Provide the (x, y) coordinate of the cell's center where the given text is located.  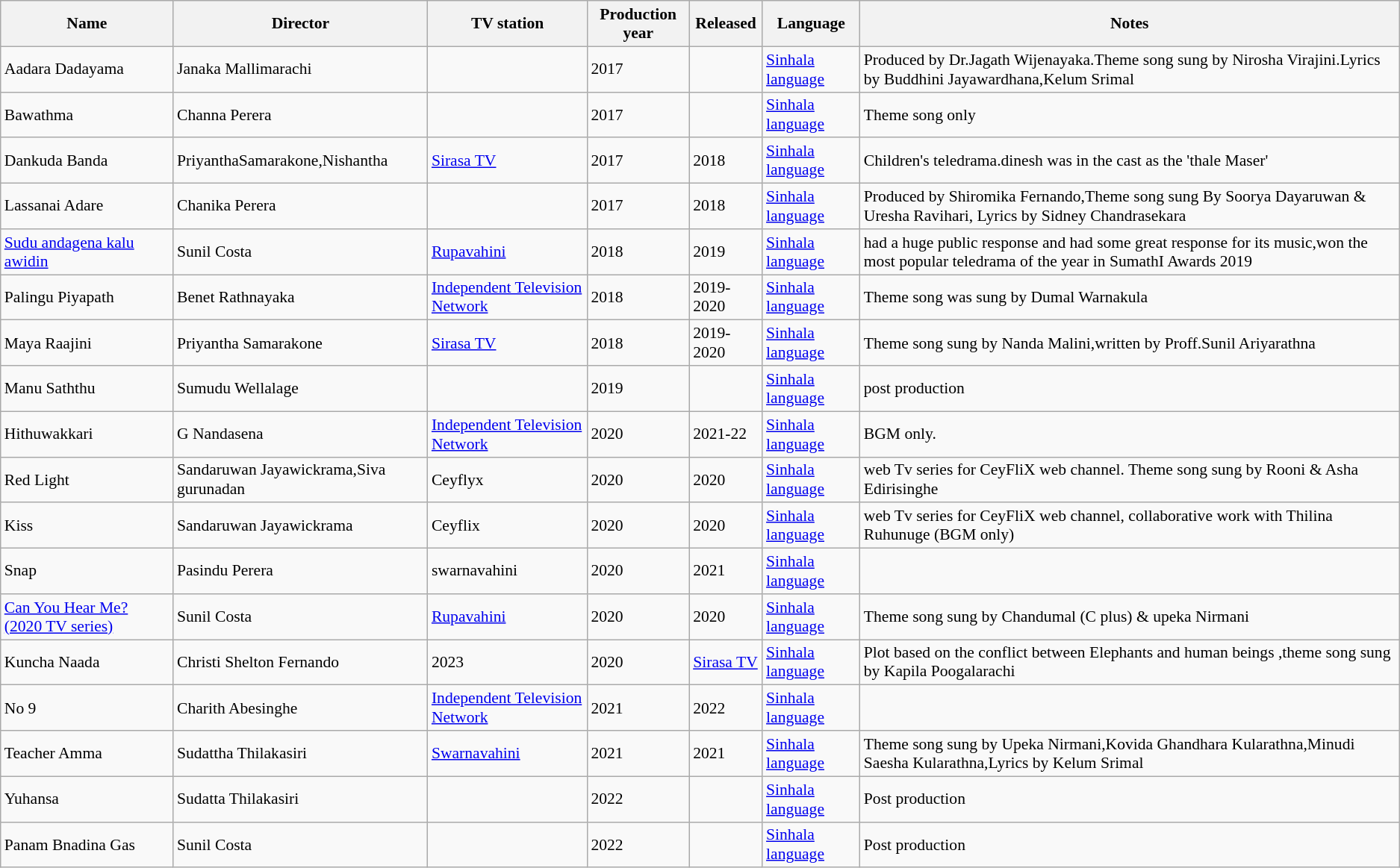
No 9 (87, 708)
2023 (508, 663)
Ceyflyx (508, 479)
web Tv series for CeyFliX web channel, collaborative work with Thilina Ruhunuge (BGM only) (1130, 525)
Janaka Mallimarachi (300, 69)
Palingu Piyapath (87, 297)
Manu Saththu (87, 388)
Dankuda Banda (87, 161)
Sandaruwan Jayawickrama (300, 525)
Theme song sung by Upeka Nirmani,Kovida Ghandhara Kularathna,Minudi Saesha Kularathna,Lyrics by Kelum Srimal (1130, 754)
Panam Bnadina Gas (87, 845)
Sudatta Thilakasiri (300, 799)
had a huge public response and had some great response for its music,won the most popular teledrama of the year in SumathI Awards 2019 (1130, 252)
Sudu andagena kalu awidin (87, 252)
Sumudu Wellalage (300, 388)
Lassanai Adare (87, 206)
Produced by Dr.Jagath Wijenayaka.Theme song sung by Nirosha Virajini.Lyrics by Buddhini Jayawardhana,Kelum Srimal (1130, 69)
Hithuwakkari (87, 434)
Kuncha Naada (87, 663)
swarnavahini (508, 572)
Charith Abesinghe (300, 708)
Sandaruwan Jayawickrama,Siva gurunadan (300, 479)
Children's teledrama.dinesh was in the cast as the 'thale Maser' (1130, 161)
Produced by Shiromika Fernando,Theme song sung By Soorya Dayaruwan & Uresha Ravihari, Lyrics by Sidney Chandrasekara (1130, 206)
Red Light (87, 479)
Theme song sung by Nanda Malini,written by Proff.Sunil Ariyarathna (1130, 343)
BGM only. (1130, 434)
Snap (87, 572)
Pasindu Perera (300, 572)
Maya Raajini (87, 343)
Channa Perera (300, 115)
Theme song only (1130, 115)
Language (811, 24)
Theme song was sung by Dumal Warnakula (1130, 297)
Released (726, 24)
Teacher Amma (87, 754)
TV station (508, 24)
Theme song sung by Chandumal (C plus) & upeka Nirmani (1130, 616)
web Tv series for CeyFliX web channel. Theme song sung by Rooni & Asha Edirisinghe (1130, 479)
Christi Shelton Fernando (300, 663)
Production year (638, 24)
post production (1130, 388)
Yuhansa (87, 799)
Director (300, 24)
Priyantha Samarakone (300, 343)
Kiss (87, 525)
Name (87, 24)
PriyanthaSamarakone,Nishantha (300, 161)
Can You Hear Me? (2020 TV series) (87, 616)
Notes (1130, 24)
Chanika Perera (300, 206)
Sudattha Thilakasiri (300, 754)
Ceyflix (508, 525)
Bawathma (87, 115)
G Nandasena (300, 434)
Aadara Dadayama (87, 69)
Swarnavahini (508, 754)
Benet Rathnayaka (300, 297)
2021-22 (726, 434)
Plot based on the conflict between Elephants and human beings ,theme song sung by Kapila Poogalarachi (1130, 663)
